Locate the cell with the specified text and output its (x, y) center coordinate. 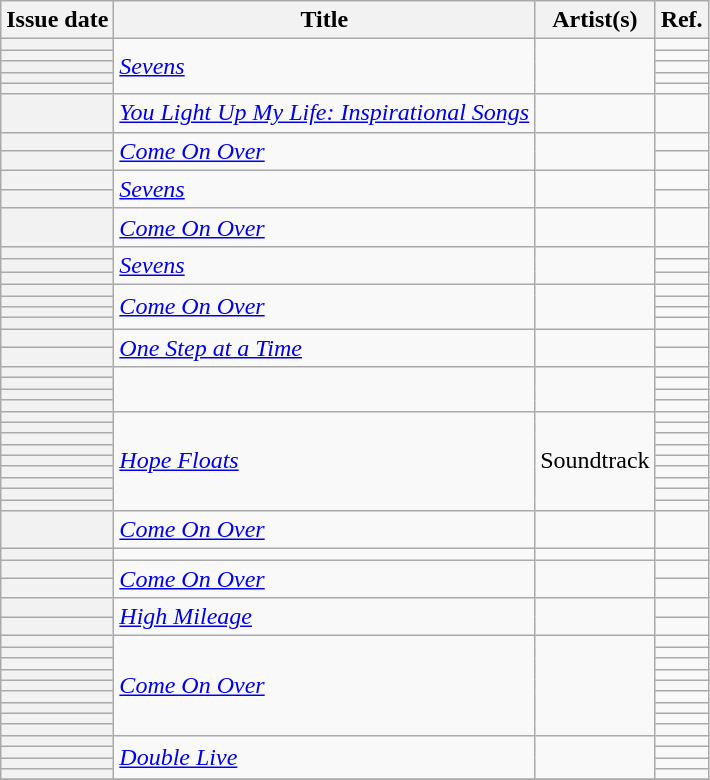
Ref. (682, 20)
Double Live (324, 757)
Title (324, 20)
One Step at a Time (324, 348)
Issue date (58, 20)
High Mileage (324, 617)
Hope Floats (324, 461)
Artist(s) (595, 20)
Soundtrack (595, 461)
You Light Up My Life: Inspirational Songs (324, 113)
